Identify which cell holds the provided text, then report its [x, y] central coordinate. 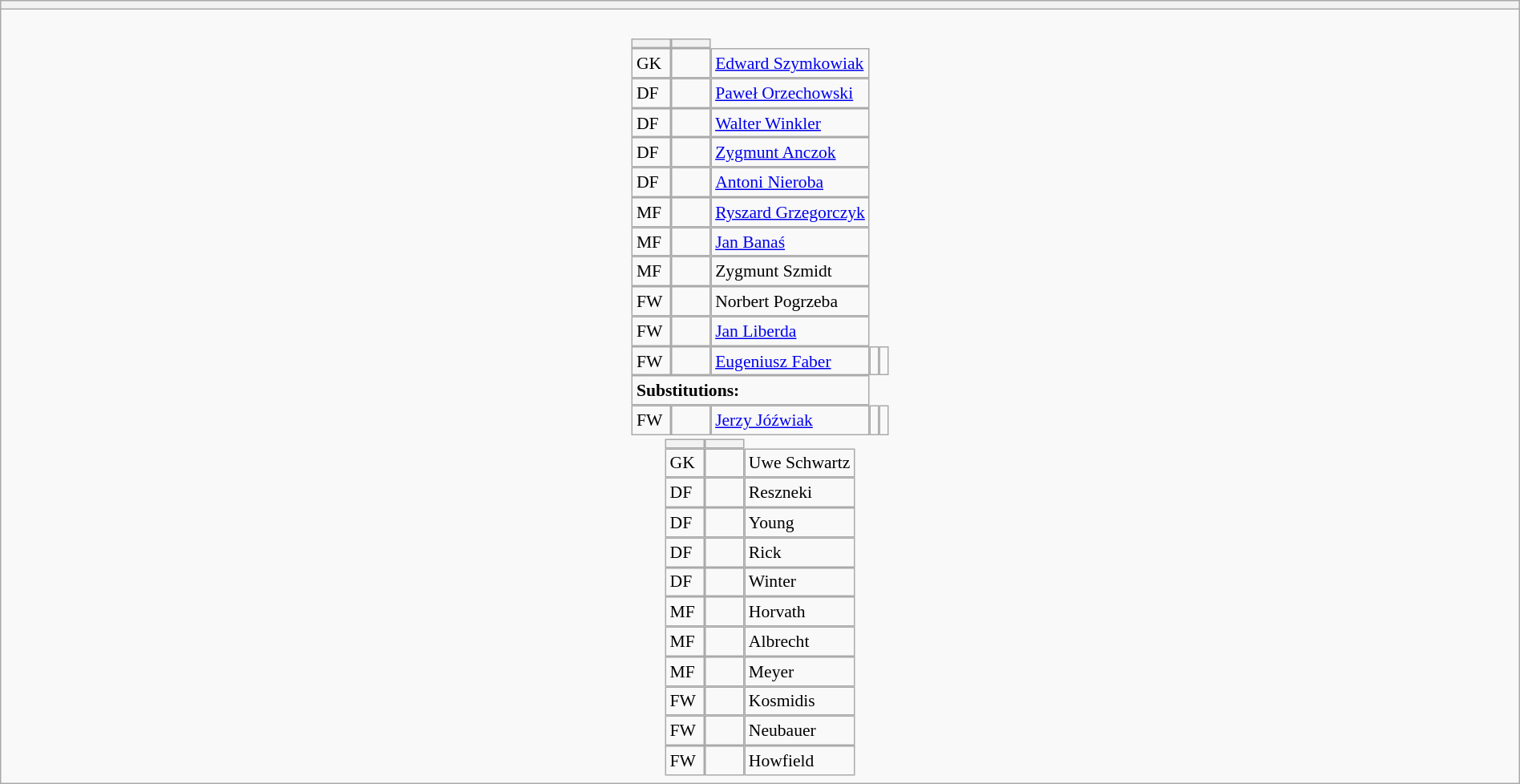
Norbert Pogrzeba [790, 301]
Eugeniusz Faber [790, 361]
Zygmunt Szmidt [790, 271]
Rick [799, 552]
Winter [799, 582]
Edward Szymkowiak [790, 63]
Walter Winkler [790, 123]
Albrecht [799, 641]
Howfield [799, 760]
Jerzy Jóźwiak [790, 420]
Uwe Schwartz [799, 463]
Kosmidis [799, 701]
Jan Liberda [790, 330]
Antoni Nieroba [790, 183]
Horvath [799, 611]
Young [799, 523]
Zygmunt Anczok [790, 152]
Reszneki [799, 492]
Ryszard Grzegorczyk [790, 212]
Jan Banaś [790, 242]
Neubauer [799, 731]
Meyer [799, 672]
Substitutions: [750, 391]
Paweł Orzechowski [790, 93]
